Pinpoint the cell where the given text exists, returning its (x, y) midpoint coordinate. 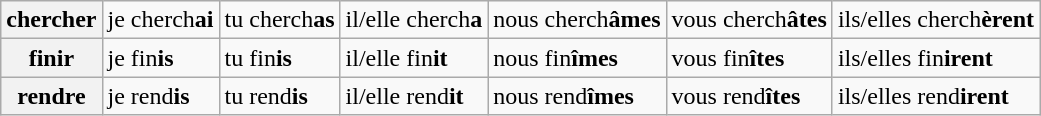
finir (52, 58)
ils/elles cherchèrent (936, 20)
vous finîtes (749, 58)
tu rendis (280, 96)
ils/elles rendirent (936, 96)
il/elle chercha (414, 20)
rendre (52, 96)
nous rendîmes (577, 96)
vous rendîtes (749, 96)
vous cherchâtes (749, 20)
il/elle finit (414, 58)
je finis (160, 58)
ils/elles finirent (936, 58)
tu cherchas (280, 20)
nous finîmes (577, 58)
tu finis (280, 58)
il/elle rendit (414, 96)
je cherchai (160, 20)
nous cherchâmes (577, 20)
je rendis (160, 96)
chercher (52, 20)
